Identify which cell holds the provided text, then report its [x, y] central coordinate. 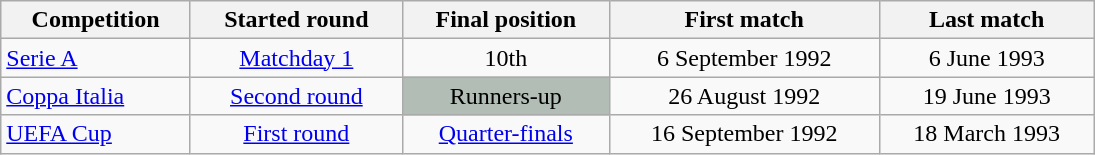
10th [506, 58]
16 September 1992 [744, 134]
Coppa Italia [96, 96]
Serie A [96, 58]
Started round [296, 20]
18 March 1993 [986, 134]
26 August 1992 [744, 96]
UEFA Cup [96, 134]
Matchday 1 [296, 58]
Final position [506, 20]
First match [744, 20]
6 June 1993 [986, 58]
First round [296, 134]
Runners-up [506, 96]
Quarter-finals [506, 134]
Competition [96, 20]
19 June 1993 [986, 96]
6 September 1992 [744, 58]
Second round [296, 96]
Last match [986, 20]
